Locate the cell with the specified text and output its [X, Y] center coordinate. 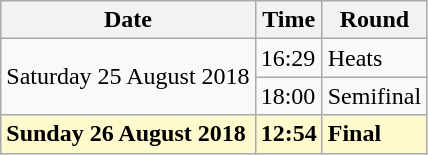
Time [288, 20]
Sunday 26 August 2018 [128, 134]
12:54 [288, 134]
Semifinal [374, 96]
18:00 [288, 96]
Round [374, 20]
Final [374, 134]
Heats [374, 58]
Saturday 25 August 2018 [128, 77]
Date [128, 20]
16:29 [288, 58]
